Return the [x, y] coordinate for the center point of the cell that contains the specified text.  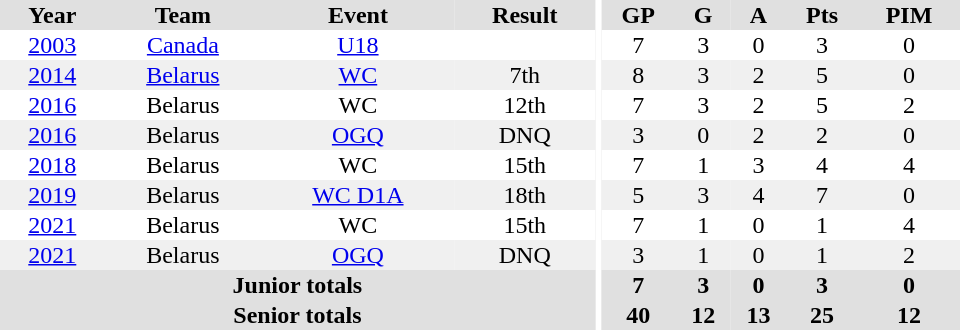
U18 [358, 45]
7th [525, 75]
G [702, 15]
PIM [909, 15]
18th [525, 195]
Result [525, 15]
12th [525, 105]
40 [638, 315]
Junior totals [298, 285]
Event [358, 15]
25 [822, 315]
2018 [52, 165]
Pts [822, 15]
8 [638, 75]
Year [52, 15]
Senior totals [298, 315]
2014 [52, 75]
Canada [184, 45]
2019 [52, 195]
13 [758, 315]
A [758, 15]
Team [184, 15]
GP [638, 15]
WC D1A [358, 195]
2003 [52, 45]
